From the cell containing the given text, extract its center point as [x, y] coordinate. 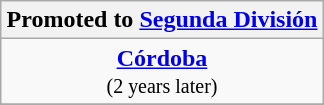
Córdoba(2 years later) [162, 72]
Promoted to Segunda División [162, 20]
